Return the (x, y) coordinate for the center point of the cell that contains the specified text.  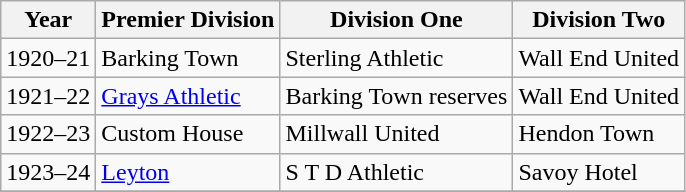
S T D Athletic (396, 172)
Barking Town (188, 58)
Premier Division (188, 20)
Hendon Town (599, 134)
Savoy Hotel (599, 172)
Grays Athletic (188, 96)
Year (48, 20)
1922–23 (48, 134)
Division Two (599, 20)
1921–22 (48, 96)
Custom House (188, 134)
Leyton (188, 172)
1920–21 (48, 58)
Sterling Athletic (396, 58)
Division One (396, 20)
Millwall United (396, 134)
1923–24 (48, 172)
Barking Town reserves (396, 96)
